Search for the cell housing the specified text and yield its (x, y) center coordinate. 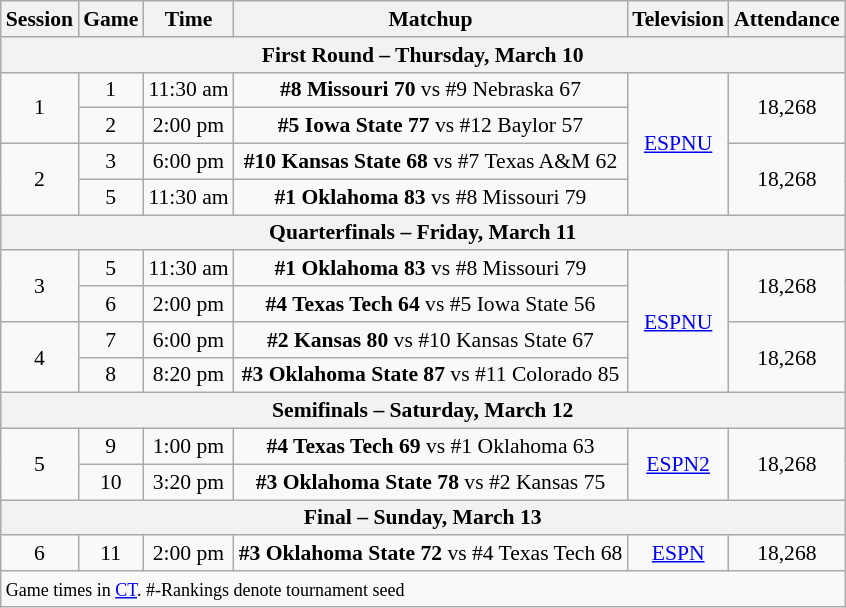
1:00 pm (188, 447)
#10 Kansas State 68 vs #7 Texas A&M 62 (431, 162)
10 (110, 482)
Semifinals – Saturday, March 12 (423, 411)
#5 Iowa State 77 vs #12 Baylor 57 (431, 126)
#3 Oklahoma State 78 vs #2 Kansas 75 (431, 482)
ESPN2 (678, 464)
Time (188, 19)
Attendance (787, 19)
#2 Kansas 80 vs #10 Kansas State 67 (431, 340)
Television (678, 19)
#3 Oklahoma State 72 vs #4 Texas Tech 68 (431, 554)
#4 Texas Tech 69 vs #1 Oklahoma 63 (431, 447)
Game times in CT. #-Rankings denote tournament seed (423, 589)
First Round – Thursday, March 10 (423, 55)
Session (40, 19)
8:20 pm (188, 375)
11 (110, 554)
#8 Missouri 70 vs #9 Nebraska 67 (431, 90)
9 (110, 447)
Game (110, 19)
Matchup (431, 19)
#3 Oklahoma State 87 vs #11 Colorado 85 (431, 375)
7 (110, 340)
Final – Sunday, March 13 (423, 518)
ESPN (678, 554)
Quarterfinals – Friday, March 11 (423, 233)
8 (110, 375)
#4 Texas Tech 64 vs #5 Iowa State 56 (431, 304)
4 (40, 358)
3:20 pm (188, 482)
